Search for the cell housing the specified text and yield its (x, y) center coordinate. 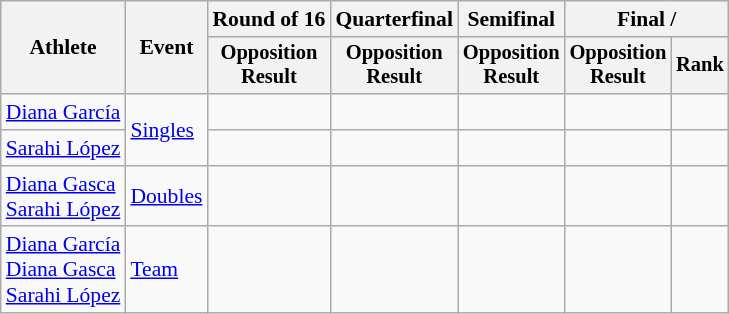
Round of 16 (268, 19)
Diana García (64, 112)
Team (166, 270)
Sarahi López (64, 148)
Doubles (166, 196)
Diana GarcíaDiana GascaSarahi López (64, 270)
Final / (647, 19)
Semifinal (512, 19)
Rank (700, 66)
Quarterfinal (394, 19)
Singles (166, 130)
Event (166, 48)
Diana GascaSarahi López (64, 196)
Athlete (64, 48)
